For the text-containing cell, return its midpoint in (x, y) coordinate format. 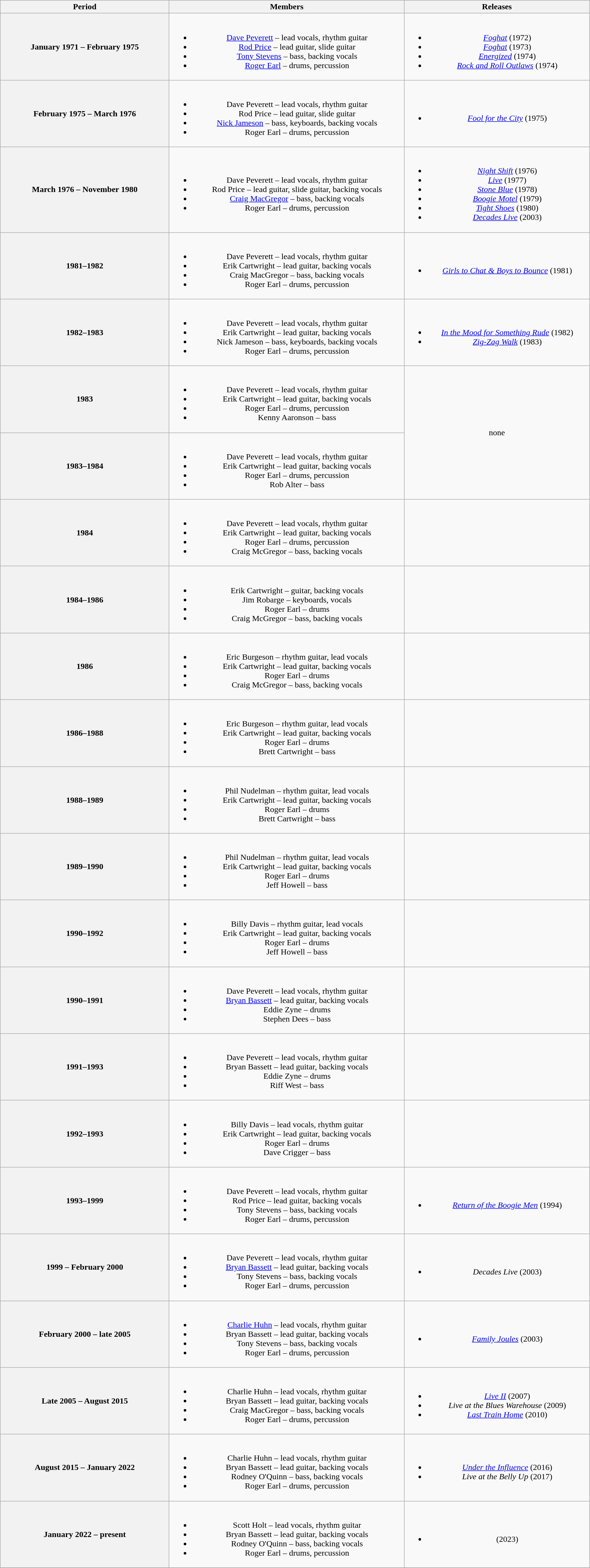
1991–1993 (85, 1067)
Night Shift (1976)Live (1977)Stone Blue (1978)Boogie Motel (1979)Tight Shoes (1980)Decades Live (2003) (497, 190)
March 1976 – November 1980 (85, 190)
Girls to Chat & Boys to Bounce (1981) (497, 266)
Scott Holt – lead vocals, rhythm guitarBryan Bassett – lead guitar, backing vocalsRodney O'Quinn – bass, backing vocalsRoger Earl – drums, percussion (287, 1534)
Live II (2007)Live at the Blues Warehouse (2009)Last Train Home (2010) (497, 1401)
1993–1999 (85, 1201)
January 1971 – February 1975 (85, 47)
Return of the Boogie Men (1994) (497, 1201)
1989–1990 (85, 867)
1986–1988 (85, 733)
January 2022 – present (85, 1534)
none (497, 433)
1982–1983 (85, 332)
Phil Nudelman – rhythm guitar, lead vocalsErik Cartwright – lead guitar, backing vocalsRoger Earl – drumsJeff Howell – bass (287, 867)
1990–1992 (85, 934)
Dave Peverett – lead vocals, rhythm guitarRod Price – lead guitar, backing vocalsTony Stevens – bass, backing vocalsRoger Earl – drums, percussion (287, 1201)
In the Mood for Something Rude (1982)Zig-Zag Walk (1983) (497, 332)
1984–1986 (85, 599)
(2023) (497, 1534)
1986 (85, 666)
Decades Live (2003) (497, 1267)
1992–1993 (85, 1134)
1999 – February 2000 (85, 1267)
August 2015 – January 2022 (85, 1468)
Members (287, 7)
Fool for the City (1975) (497, 114)
Phil Nudelman – rhythm guitar, lead vocalsErik Cartwright – lead guitar, backing vocalsRoger Earl – drumsBrett Cartwright – bass (287, 800)
Charlie Huhn – lead vocals, rhythm guitarBryan Bassett – lead guitar, backing vocalsTony Stevens – bass, backing vocalsRoger Earl – drums, percussion (287, 1334)
Family Joules (2003) (497, 1334)
Under the Influence (2016)Live at the Belly Up (2017) (497, 1468)
Dave Peverett – lead vocals, rhythm guitarErik Cartwright – lead guitar, backing vocalsRoger Earl – drums, percussionKenny Aaronson – bass (287, 399)
Eric Burgeson – rhythm guitar, lead vocalsErik Cartwright – lead guitar, backing vocalsRoger Earl – drumsBrett Cartwright – bass (287, 733)
1984 (85, 533)
1983–1984 (85, 466)
Dave Peverett – lead vocals, rhythm guitarBryan Bassett – lead guitar, backing vocalsEddie Zyne – drumsStephen Dees – bass (287, 1000)
Releases (497, 7)
1983 (85, 399)
February 1975 – March 1976 (85, 114)
1981–1982 (85, 266)
Dave Peverett – lead vocals, rhythm guitarErik Cartwright – lead guitar, backing vocalsRoger Earl – drums, percussionRob Alter – bass (287, 466)
1988–1989 (85, 800)
Late 2005 – August 2015 (85, 1401)
Dave Peverett – lead vocals, rhythm guitarRod Price – lead guitar, slide guitarTony Stevens – bass, backing vocalsRoger Earl – drums, percussion (287, 47)
1990–1991 (85, 1000)
February 2000 – late 2005 (85, 1334)
Billy Davis – rhythm guitar, lead vocalsErik Cartwright – lead guitar, backing vocalsRoger Earl – drumsJeff Howell – bass (287, 934)
Period (85, 7)
Dave Peverett – lead vocals, rhythm guitarBryan Bassett – lead guitar, backing vocalsEddie Zyne – drumsRiff West – bass (287, 1067)
Billy Davis – lead vocals, rhythm guitarErik Cartwright – lead guitar, backing vocalsRoger Earl – drumsDave Crigger – bass (287, 1134)
Foghat (1972)Foghat (1973)Energized (1974)Rock and Roll Outlaws (1974) (497, 47)
Erik Cartwright – guitar, backing vocalsJim Robarge – keyboards, vocalsRoger Earl – drumsCraig McGregor – bass, backing vocals (287, 599)
Eric Burgeson – rhythm guitar, lead vocalsErik Cartwright – lead guitar, backing vocalsRoger Earl – drumsCraig McGregor – bass, backing vocals (287, 666)
